Provide the [X, Y] coordinate of the cell's center where the given text is located.  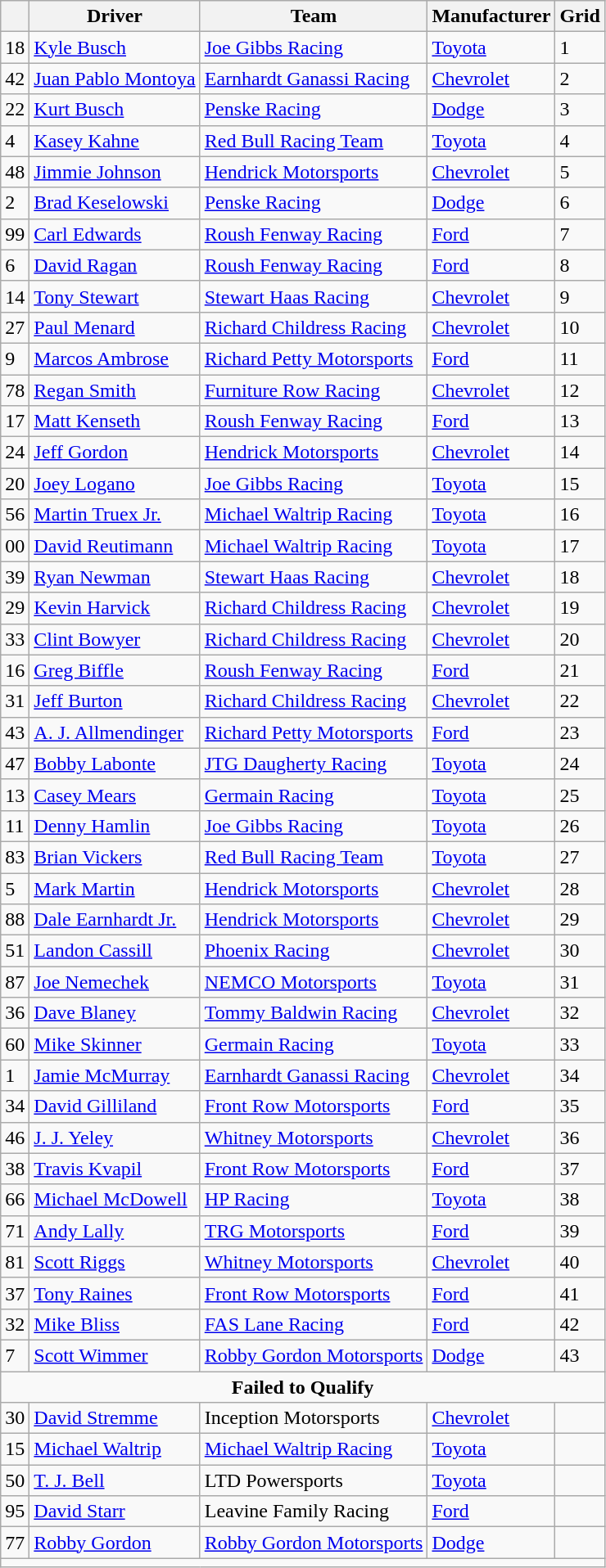
Jeff Burton [115, 701]
19 [580, 608]
Martin Truex Jr. [115, 515]
23 [580, 732]
Ryan Newman [115, 577]
95 [15, 1512]
Jimmie Johnson [115, 172]
56 [15, 515]
T. J. Bell [115, 1480]
3 [580, 110]
Matt Kenseth [115, 421]
Tony Stewart [115, 296]
Scott Wimmer [115, 1355]
Team [314, 16]
10 [580, 327]
71 [15, 1231]
51 [15, 951]
A. J. Allmendinger [115, 732]
Tony Raines [115, 1293]
JTG Daugherty Racing [314, 764]
40 [580, 1262]
Travis Kvapil [115, 1169]
Andy Lally [115, 1231]
Jeff Gordon [115, 453]
Grid [580, 16]
Kasey Kahne [115, 141]
8 [580, 265]
Bobby Labonte [115, 764]
78 [15, 390]
Jamie McMurray [115, 1075]
Kevin Harvick [115, 608]
Casey Mears [115, 795]
Greg Biffle [115, 670]
48 [15, 172]
J. J. Yeley [115, 1138]
TRG Motorsports [314, 1231]
77 [15, 1543]
Scott Riggs [115, 1262]
Leavine Family Racing [314, 1512]
47 [15, 764]
Failed to Qualify [303, 1387]
28 [580, 888]
David Gilliland [115, 1106]
Joey Logano [115, 484]
Michael Waltrip [115, 1449]
David Starr [115, 1512]
21 [580, 670]
Carl Edwards [115, 234]
Mike Bliss [115, 1324]
Juan Pablo Montoya [115, 79]
Driver [115, 16]
Inception Motorsports [314, 1418]
60 [15, 1044]
81 [15, 1262]
Brian Vickers [115, 857]
Michael McDowell [115, 1200]
Denny Hamlin [115, 826]
Clint Bowyer [115, 639]
88 [15, 920]
50 [15, 1480]
00 [15, 546]
66 [15, 1200]
35 [580, 1106]
NEMCO Motorsports [314, 982]
David Reutimann [115, 546]
83 [15, 857]
Landon Cassill [115, 951]
Marcos Ambrose [115, 358]
Dale Earnhardt Jr. [115, 920]
Joe Nemechek [115, 982]
Kurt Busch [115, 110]
Paul Menard [115, 327]
Kyle Busch [115, 47]
26 [580, 826]
LTD Powersports [314, 1480]
46 [15, 1138]
87 [15, 982]
Regan Smith [115, 390]
Dave Blaney [115, 1013]
HP Racing [314, 1200]
FAS Lane Racing [314, 1324]
Brad Keselowski [115, 203]
Robby Gordon [115, 1543]
Mark Martin [115, 888]
David Ragan [115, 265]
99 [15, 234]
David Stremme [115, 1418]
Furniture Row Racing [314, 390]
Mike Skinner [115, 1044]
Phoenix Racing [314, 951]
12 [580, 390]
25 [580, 795]
Tommy Baldwin Racing [314, 1013]
Manufacturer [491, 16]
41 [580, 1293]
